Return the (X, Y) coordinate for the center point of the cell that contains the specified text.  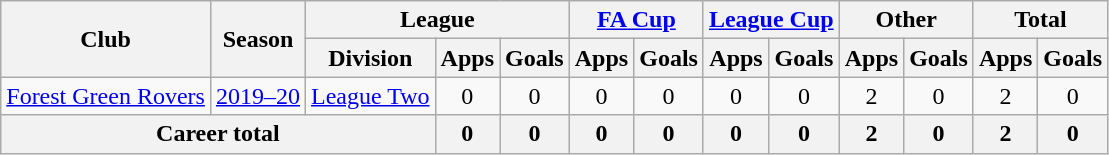
Other (906, 20)
League (438, 20)
Club (106, 39)
League Cup (771, 20)
League Two (371, 96)
FA Cup (636, 20)
2019–20 (258, 96)
Total (1040, 20)
Career total (218, 134)
Division (371, 58)
Season (258, 39)
Forest Green Rovers (106, 96)
